Scan for the cell matching the given text and deliver its [x, y] coordinate at center. 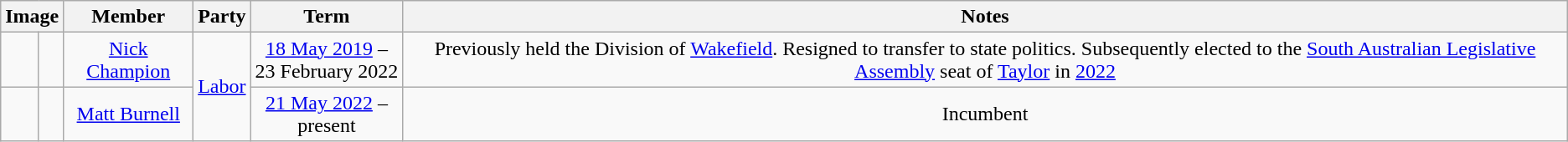
18 May 2019 –23 February 2022 [327, 60]
21 May 2022 –present [327, 114]
Labor [222, 87]
Term [327, 17]
Nick Champion [129, 60]
Member [129, 17]
Image [32, 17]
Party [222, 17]
Notes [985, 17]
Incumbent [985, 114]
Matt Burnell [129, 114]
